Scan for the cell matching the given text and deliver its [x, y] coordinate at center. 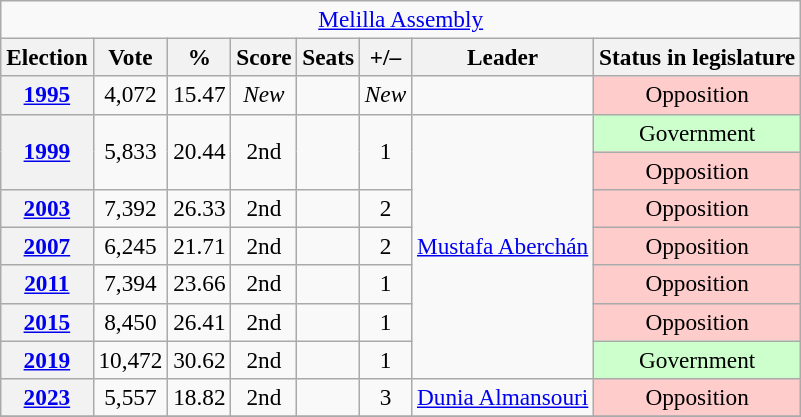
2011 [47, 284]
Status in legislature [698, 57]
6,245 [130, 246]
21.71 [200, 246]
23.66 [200, 284]
18.82 [200, 397]
8,450 [130, 322]
Melilla Assembly [401, 19]
2019 [47, 359]
Leader [503, 57]
30.62 [200, 359]
26.33 [200, 208]
7,392 [130, 208]
1995 [47, 95]
Score [264, 57]
10,472 [130, 359]
Mustafa Aberchán [503, 246]
2007 [47, 246]
26.41 [200, 322]
+/– [385, 57]
2003 [47, 208]
3 [385, 397]
Vote [130, 57]
1999 [47, 152]
7,394 [130, 284]
4,072 [130, 95]
2023 [47, 397]
20.44 [200, 152]
% [200, 57]
Dunia Almansouri [503, 397]
2015 [47, 322]
Election [47, 57]
Seats [328, 57]
15.47 [200, 95]
5,833 [130, 152]
5,557 [130, 397]
